Return the (X, Y) coordinate for the center point of the cell that contains the specified text.  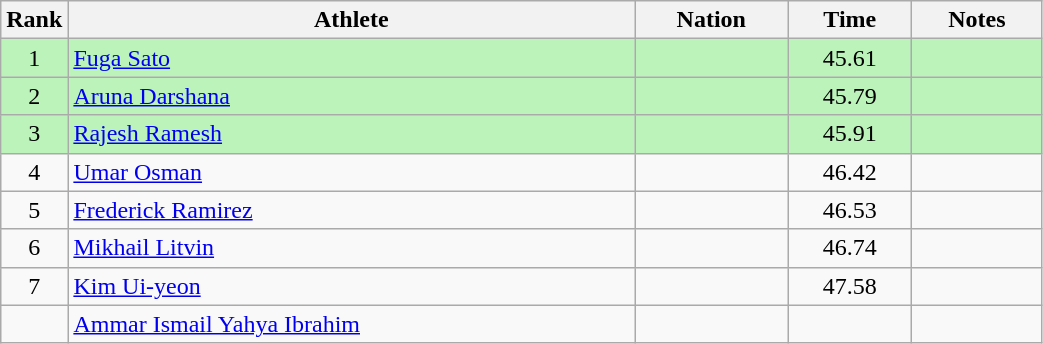
2 (34, 96)
45.79 (850, 96)
Aruna Darshana (352, 96)
46.42 (850, 172)
Nation (712, 20)
1 (34, 58)
3 (34, 134)
45.61 (850, 58)
Umar Osman (352, 172)
4 (34, 172)
Mikhail Litvin (352, 248)
Frederick Ramirez (352, 210)
Kim Ui-yeon (352, 286)
Athlete (352, 20)
Rajesh Ramesh (352, 134)
46.74 (850, 248)
Notes (977, 20)
Ammar Ismail Yahya Ibrahim (352, 324)
46.53 (850, 210)
7 (34, 286)
Time (850, 20)
Rank (34, 20)
5 (34, 210)
47.58 (850, 286)
Fuga Sato (352, 58)
6 (34, 248)
45.91 (850, 134)
